Return (X, Y) of the center of cell containing provided text 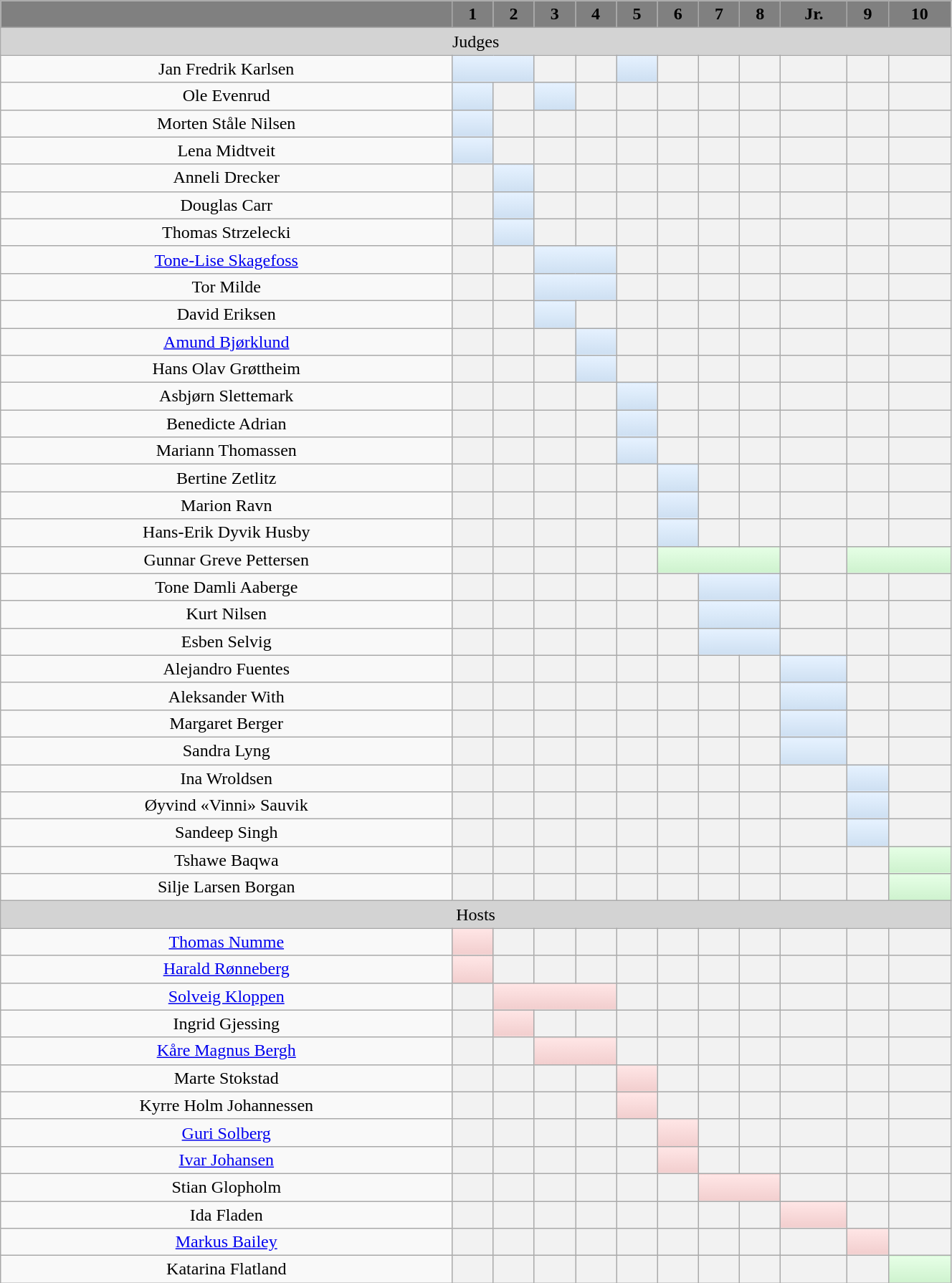
Anneli Drecker (227, 178)
5 (637, 14)
Stian Glopholm (227, 1187)
Hosts (476, 915)
9 (867, 14)
Hans Olav Grøttheim (227, 369)
Ingrid Gjessing (227, 1024)
Harald Rønneberg (227, 969)
Katarina Flatland (227, 1269)
Ida Fladen (227, 1215)
David Eriksen (227, 314)
Asbjørn Slettemark (227, 396)
4 (595, 14)
10 (919, 14)
Jan Fredrik Karlsen (227, 69)
Thomas Strzelecki (227, 232)
Øyvind «Vinni» Sauvik (227, 806)
Lena Midtveit (227, 151)
Kyrre Holm Johannessen (227, 1105)
Mariann Thomassen (227, 451)
3 (555, 14)
Alejandro Fuentes (227, 669)
Markus Bailey (227, 1242)
Sandeep Singh (227, 833)
7 (718, 14)
1 (473, 14)
Jr. (814, 14)
Amund Bjørklund (227, 342)
Solveig Kloppen (227, 996)
Thomas Numme (227, 942)
Judges (476, 42)
Silje Larsen Borgan (227, 887)
2 (513, 14)
Tshawe Baqwa (227, 860)
Margaret Berger (227, 723)
Gunnar Greve Pettersen (227, 560)
Morten Ståle Nilsen (227, 123)
Tone Damli Aaberge (227, 587)
Ole Evenrud (227, 96)
Guri Solberg (227, 1132)
Tor Milde (227, 287)
8 (760, 14)
Sandra Lyng (227, 750)
Ina Wroldsen (227, 778)
Hans-Erik Dyvik Husby (227, 533)
Douglas Carr (227, 205)
Marion Ravn (227, 505)
Benedicte Adrian (227, 424)
Tone-Lise Skagefoss (227, 259)
6 (678, 14)
Ivar Johansen (227, 1160)
Esben Selvig (227, 641)
Kåre Magnus Bergh (227, 1051)
Kurt Nilsen (227, 614)
Marte Stokstad (227, 1078)
Aleksander With (227, 696)
Bertine Zetlitz (227, 478)
